Pinpoint the cell where the given text exists, returning its (X, Y) midpoint coordinate. 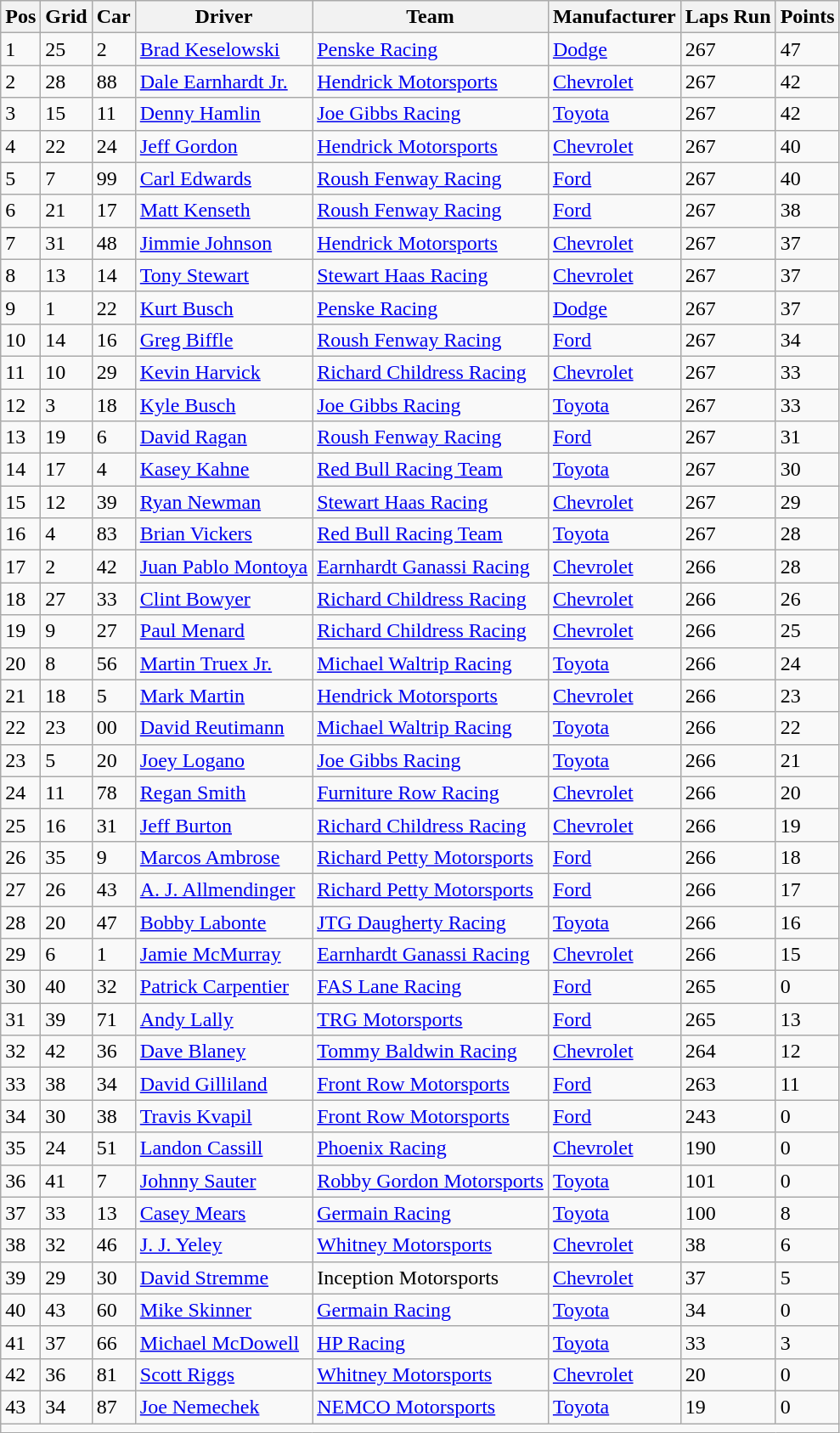
Paul Menard (223, 631)
87 (114, 1407)
Laps Run (728, 17)
Landon Cassill (223, 1148)
51 (114, 1148)
Manufacturer (614, 17)
HP Racing (431, 1342)
Andy Lally (223, 1019)
J. J. Yeley (223, 1245)
Matt Kenseth (223, 211)
83 (114, 534)
Robby Gordon Motorsports (431, 1181)
Travis Kvapil (223, 1116)
48 (114, 243)
190 (728, 1148)
Dave Blaney (223, 1052)
Jeff Burton (223, 825)
Carl Edwards (223, 178)
243 (728, 1116)
Regan Smith (223, 793)
99 (114, 178)
FAS Lane Racing (431, 987)
263 (728, 1084)
Furniture Row Racing (431, 793)
Juan Pablo Montoya (223, 567)
Bobby Labonte (223, 922)
Greg Biffle (223, 340)
Scott Riggs (223, 1374)
Joey Logano (223, 760)
Dale Earnhardt Jr. (223, 82)
David Gilliland (223, 1084)
Team (431, 17)
46 (114, 1245)
00 (114, 728)
Tony Stewart (223, 275)
Car (114, 17)
Mark Martin (223, 696)
Joe Nemechek (223, 1407)
JTG Daugherty Racing (431, 922)
Denny Hamlin (223, 114)
264 (728, 1052)
Clint Bowyer (223, 599)
Michael McDowell (223, 1342)
81 (114, 1374)
David Ragan (223, 437)
56 (114, 663)
101 (728, 1181)
78 (114, 793)
Kurt Busch (223, 307)
Martin Truex Jr. (223, 663)
Mike Skinner (223, 1310)
Brad Keselowski (223, 49)
Phoenix Racing (431, 1148)
NEMCO Motorsports (431, 1407)
66 (114, 1342)
88 (114, 82)
Ryan Newman (223, 502)
Grid (66, 17)
David Stremme (223, 1278)
Kyle Busch (223, 405)
100 (728, 1213)
Jeff Gordon (223, 146)
Johnny Sauter (223, 1181)
Jamie McMurray (223, 955)
Brian Vickers (223, 534)
Casey Mears (223, 1213)
Points (807, 17)
Inception Motorsports (431, 1278)
Kevin Harvick (223, 372)
60 (114, 1310)
Jimmie Johnson (223, 243)
Marcos Ambrose (223, 857)
David Reutimann (223, 728)
71 (114, 1019)
TRG Motorsports (431, 1019)
A. J. Allmendinger (223, 889)
Patrick Carpentier (223, 987)
Driver (223, 17)
Kasey Kahne (223, 470)
Pos (20, 17)
Tommy Baldwin Racing (431, 1052)
